For the text-containing cell, return its midpoint in (x, y) coordinate format. 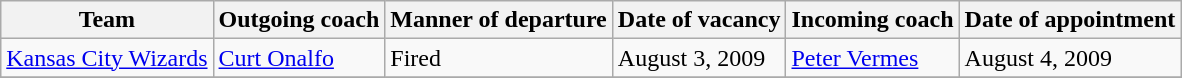
Manner of departure (498, 20)
Incoming coach (872, 20)
Team (107, 20)
Peter Vermes (872, 58)
August 3, 2009 (699, 58)
Fired (498, 58)
Kansas City Wizards (107, 58)
Date of vacancy (699, 20)
Outgoing coach (299, 20)
Curt Onalfo (299, 58)
Date of appointment (1070, 20)
August 4, 2009 (1070, 58)
